Return the [x, y] coordinate for the center point of the cell that contains the specified text.  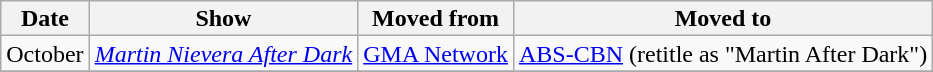
GMA Network [436, 54]
Date [45, 18]
Show [224, 18]
Moved from [436, 18]
ABS-CBN (retitle as "Martin After Dark") [722, 54]
Martin Nievera After Dark [224, 54]
Moved to [722, 18]
October [45, 54]
